Find where the given text appears and provide that cell's center as [x, y] coordinate. 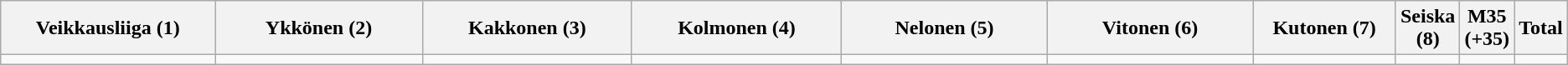
Vitonen (6) [1149, 28]
Kakkonen (3) [527, 28]
Seiska (8) [1427, 28]
Kutonen (7) [1325, 28]
Nelonen (5) [945, 28]
Veikkausliiga (1) [108, 28]
Total [1541, 28]
Kolmonen (4) [736, 28]
Ykkönen (2) [319, 28]
M35 (+35) [1488, 28]
